Capture the cell that displays the provided text and extract its [x, y] central coordinate. 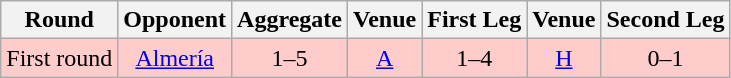
Second Leg [666, 20]
Aggregate [290, 20]
Almería [175, 58]
1–5 [290, 58]
0–1 [666, 58]
H [564, 58]
Round [60, 20]
First Leg [474, 20]
Opponent [175, 20]
A [385, 58]
1–4 [474, 58]
First round [60, 58]
